From the cell containing the given text, extract its center point as (x, y) coordinate. 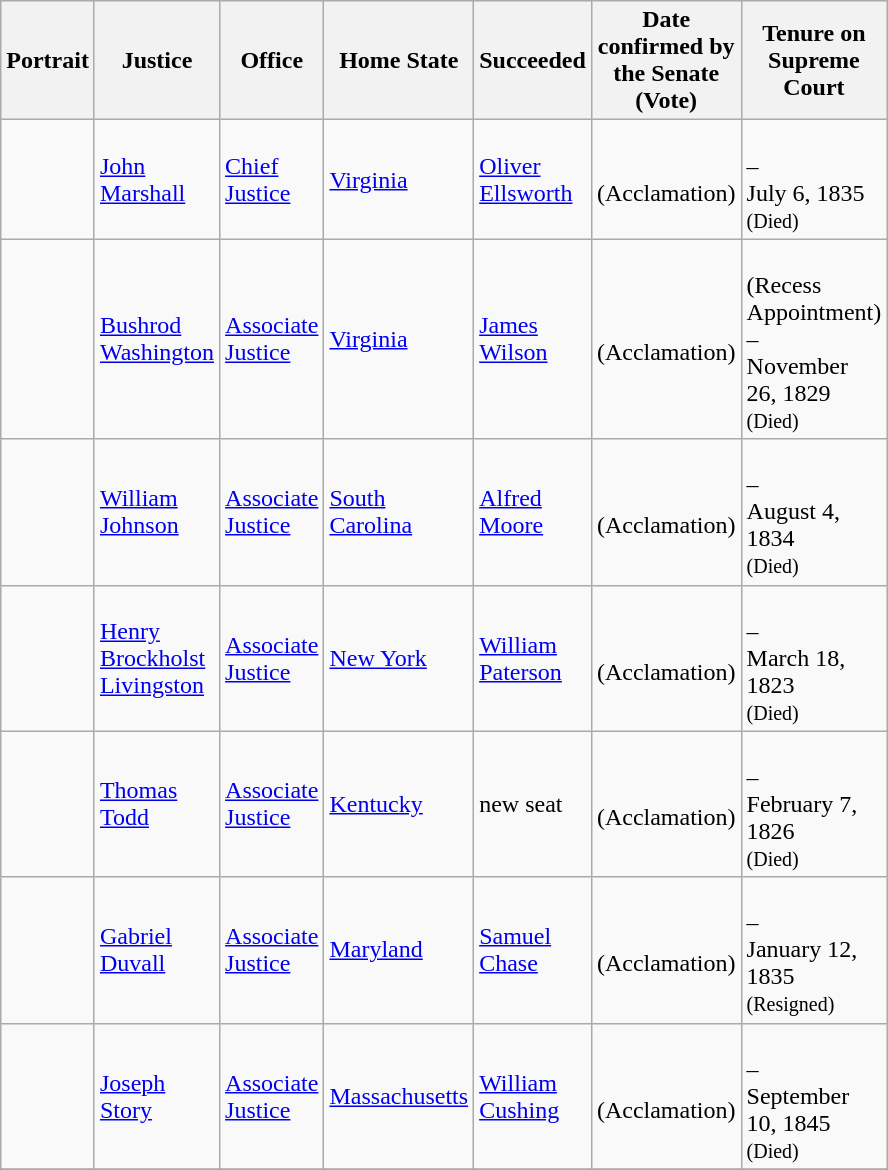
Bushrod Washington (156, 339)
–January 12, 1835(Resigned) (814, 950)
Massachusetts (399, 1096)
Joseph Story (156, 1096)
James Wilson (533, 339)
–July 6, 1835(Died) (814, 180)
Alfred Moore (533, 512)
Tenure on Supreme Court (814, 60)
Portrait (48, 60)
Thomas Todd (156, 804)
William Cushing (533, 1096)
Chief Justice (272, 180)
(Recess Appointment)–November 26, 1829(Died) (814, 339)
Date confirmed by the Senate(Vote) (666, 60)
Samuel Chase (533, 950)
South Carolina (399, 512)
Maryland (399, 950)
Succeeded (533, 60)
Home State (399, 60)
Gabriel Duvall (156, 950)
New York (399, 658)
–February 7, 1826(Died) (814, 804)
Justice (156, 60)
William Johnson (156, 512)
new seat (533, 804)
Oliver Ellsworth (533, 180)
John Marshall (156, 180)
–September 10, 1845(Died) (814, 1096)
Kentucky (399, 804)
Henry Brockholst Livingston (156, 658)
–March 18, 1823(Died) (814, 658)
Office (272, 60)
–August 4, 1834(Died) (814, 512)
William Paterson (533, 658)
